Return (x, y) of the center of cell containing provided text 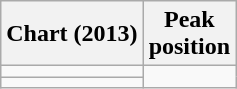
Peakposition (189, 34)
Chart (2013) (72, 34)
